Return [x, y] of the center of cell containing provided text 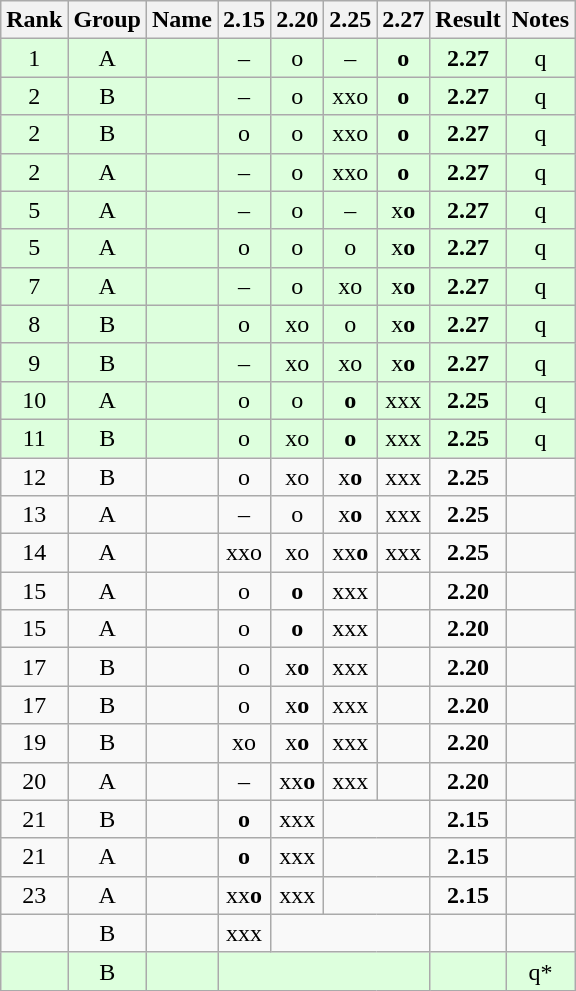
Name [182, 20]
7 [34, 286]
11 [34, 438]
Rank [34, 20]
23 [34, 895]
Group [108, 20]
9 [34, 362]
8 [34, 324]
20 [34, 781]
12 [34, 477]
Result [468, 20]
10 [34, 400]
19 [34, 743]
14 [34, 553]
13 [34, 515]
Notes [540, 20]
q* [540, 971]
1 [34, 58]
